Locate the cell with the specified text and output its [x, y] center coordinate. 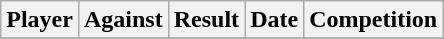
Competition [374, 20]
Date [274, 20]
Player [40, 20]
Result [206, 20]
Against [123, 20]
